For the text-containing cell, return its midpoint in (x, y) coordinate format. 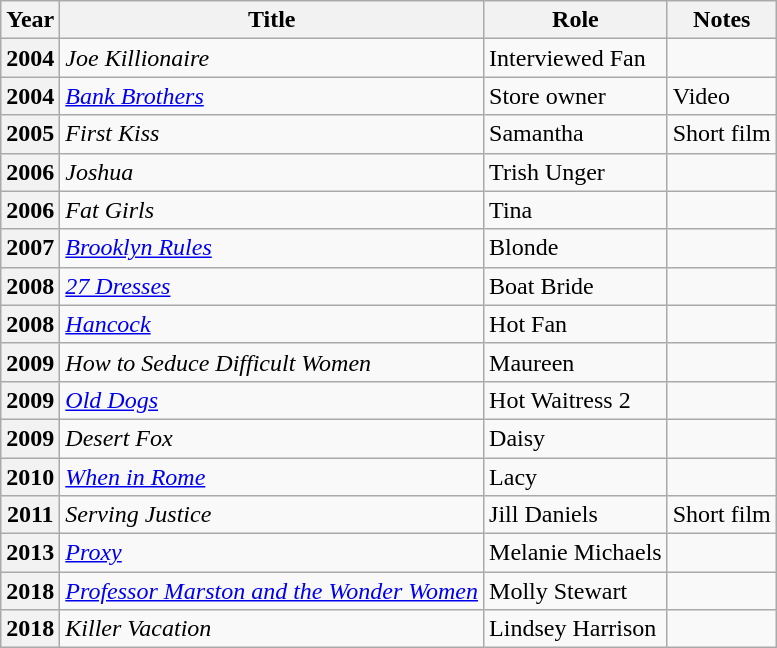
Year (30, 20)
Store owner (576, 96)
Hancock (272, 324)
Lindsey Harrison (576, 629)
Joe Killionaire (272, 58)
Melanie Michaels (576, 553)
Trish Unger (576, 172)
Joshua (272, 172)
Title (272, 20)
2010 (30, 477)
2005 (30, 134)
Tina (576, 210)
Blonde (576, 248)
Interviewed Fan (576, 58)
Professor Marston and the Wonder Women (272, 591)
Serving Justice (272, 515)
Bank Brothers (272, 96)
Notes (722, 20)
Brooklyn Rules (272, 248)
2011 (30, 515)
2013 (30, 553)
When in Rome (272, 477)
Molly Stewart (576, 591)
Old Dogs (272, 400)
27 Dresses (272, 286)
Desert Fox (272, 438)
How to Seduce Difficult Women (272, 362)
Fat Girls (272, 210)
Killer Vacation (272, 629)
Hot Waitress 2 (576, 400)
Boat Bride (576, 286)
Samantha (576, 134)
Maureen (576, 362)
Role (576, 20)
Proxy (272, 553)
First Kiss (272, 134)
Jill Daniels (576, 515)
Daisy (576, 438)
Video (722, 96)
Lacy (576, 477)
2007 (30, 248)
Hot Fan (576, 324)
